Locate the cell with the specified text and output its (X, Y) center coordinate. 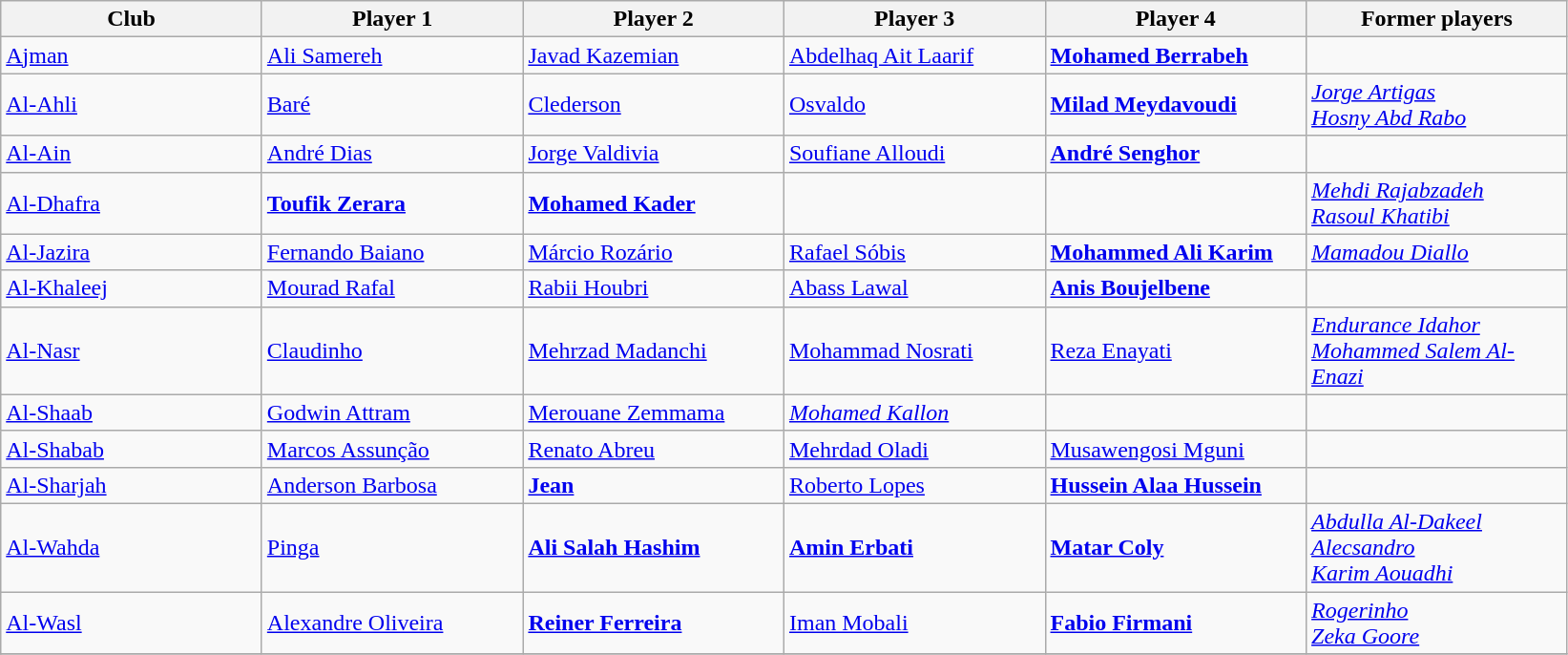
Márcio Rozário (654, 252)
Ajman (132, 55)
Clederson (654, 105)
Fernando Baiano (392, 252)
Fabio Firmani (1176, 623)
Player 4 (1176, 19)
Al-Khaleej (132, 288)
Former players (1437, 19)
Toufik Zerara (392, 202)
Al-Wasl (132, 623)
Mohamed Berrabeh (1176, 55)
Ali Samereh (392, 55)
Player 3 (914, 19)
Al-Sharjah (132, 485)
Anderson Barbosa (392, 485)
Rogerinho Zeka Goore (1437, 623)
Abass Lawal (914, 288)
Endurance Idahor Mohammed Salem Al-Enazi (1437, 350)
Rabii Houbri (654, 288)
Iman Mobali (914, 623)
Jean (654, 485)
Mourad Rafal (392, 288)
Claudinho (392, 350)
Godwin Attram (392, 412)
Mohammed Ali Karim (1176, 252)
Mohamed Kader (654, 202)
Abdulla Al-Dakeel Alecsandro Karim Aouadhi (1437, 547)
Al-Ahli (132, 105)
André Dias (392, 154)
Alexandre Oliveira (392, 623)
Player 2 (654, 19)
Osvaldo (914, 105)
Jorge Valdivia (654, 154)
Mehdi Rajabzadeh Rasoul Khatibi (1437, 202)
Player 1 (392, 19)
Reza Enayati (1176, 350)
Club (132, 19)
Al-Nasr (132, 350)
Merouane Zemmama (654, 412)
Anis Boujelbene (1176, 288)
Musawengosi Mguni (1176, 449)
Mamadou Diallo (1437, 252)
André Senghor (1176, 154)
Al-Wahda (132, 547)
Roberto Lopes (914, 485)
Reiner Ferreira (654, 623)
Pinga (392, 547)
Al-Shabab (132, 449)
Javad Kazemian (654, 55)
Renato Abreu (654, 449)
Mohammad Nosrati (914, 350)
Ali Salah Hashim (654, 547)
Mehrdad Oladi (914, 449)
Matar Coly (1176, 547)
Amin Erbati (914, 547)
Baré (392, 105)
Al-Ain (132, 154)
Mohamed Kallon (914, 412)
Rafael Sóbis (914, 252)
Soufiane Alloudi (914, 154)
Marcos Assunção (392, 449)
Jorge Artigas Hosny Abd Rabo (1437, 105)
Al-Dhafra (132, 202)
Abdelhaq Ait Laarif (914, 55)
Al-Jazira (132, 252)
Al-Shaab (132, 412)
Milad Meydavoudi (1176, 105)
Hussein Alaa Hussein (1176, 485)
Mehrzad Madanchi (654, 350)
